Scan for the cell matching the given text and deliver its [X, Y] coordinate at center. 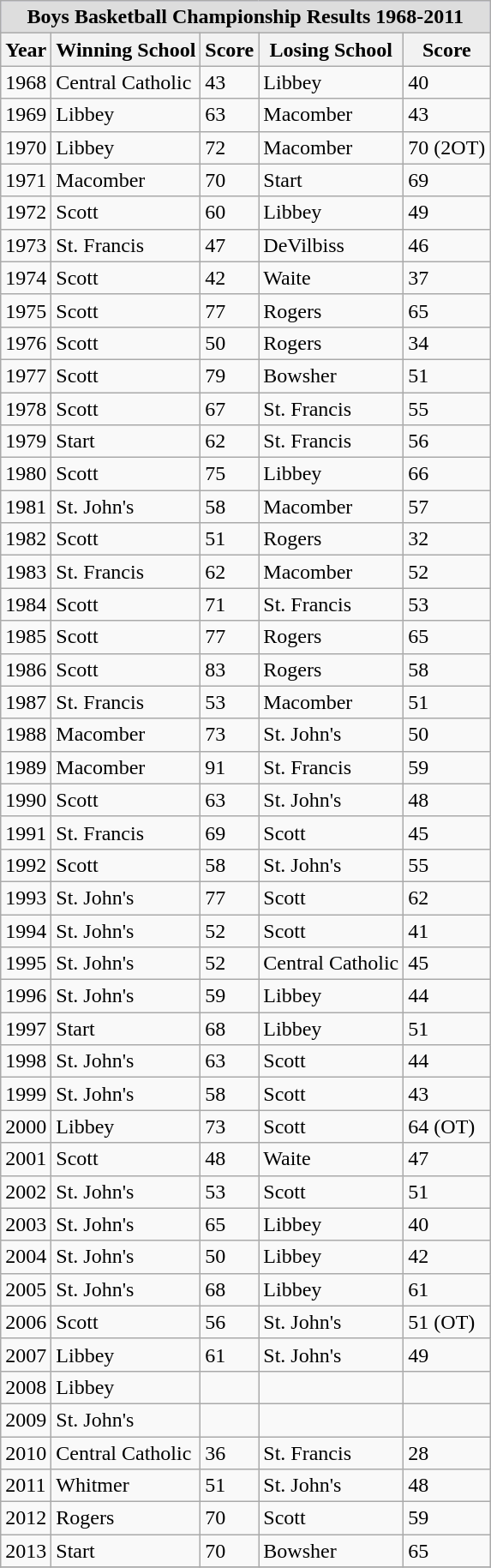
1976 [26, 343]
70 (2OT) [447, 147]
1988 [26, 735]
1992 [26, 865]
1983 [26, 572]
Year [26, 50]
1977 [26, 375]
1970 [26, 147]
2005 [26, 1289]
46 [447, 245]
83 [230, 670]
1984 [26, 604]
79 [230, 375]
Losing School [331, 50]
1972 [26, 213]
2012 [26, 1518]
32 [447, 539]
64 (OT) [447, 1126]
1968 [26, 82]
2010 [26, 1453]
67 [230, 409]
1975 [26, 310]
57 [447, 507]
72 [230, 147]
2008 [26, 1387]
Whitmer [126, 1486]
60 [230, 213]
1993 [26, 898]
2003 [26, 1224]
1980 [26, 474]
75 [230, 474]
37 [447, 278]
1994 [26, 930]
1978 [26, 409]
Boys Basketball Championship Results 1968-2011 [245, 17]
1996 [26, 996]
1979 [26, 442]
1990 [26, 800]
1982 [26, 539]
28 [447, 1453]
1987 [26, 702]
2002 [26, 1192]
41 [447, 930]
34 [447, 343]
1973 [26, 245]
71 [230, 604]
66 [447, 474]
1981 [26, 507]
2000 [26, 1126]
1985 [26, 637]
51 (OT) [447, 1322]
2009 [26, 1420]
1998 [26, 1061]
1971 [26, 180]
DeVilbiss [331, 245]
1986 [26, 670]
2001 [26, 1159]
1969 [26, 115]
1991 [26, 832]
91 [230, 767]
1989 [26, 767]
1974 [26, 278]
2004 [26, 1257]
2011 [26, 1486]
36 [230, 1453]
2013 [26, 1551]
2007 [26, 1355]
1999 [26, 1094]
2006 [26, 1322]
1995 [26, 964]
Winning School [126, 50]
1997 [26, 1029]
